Identify which cell holds the provided text, then report its (x, y) central coordinate. 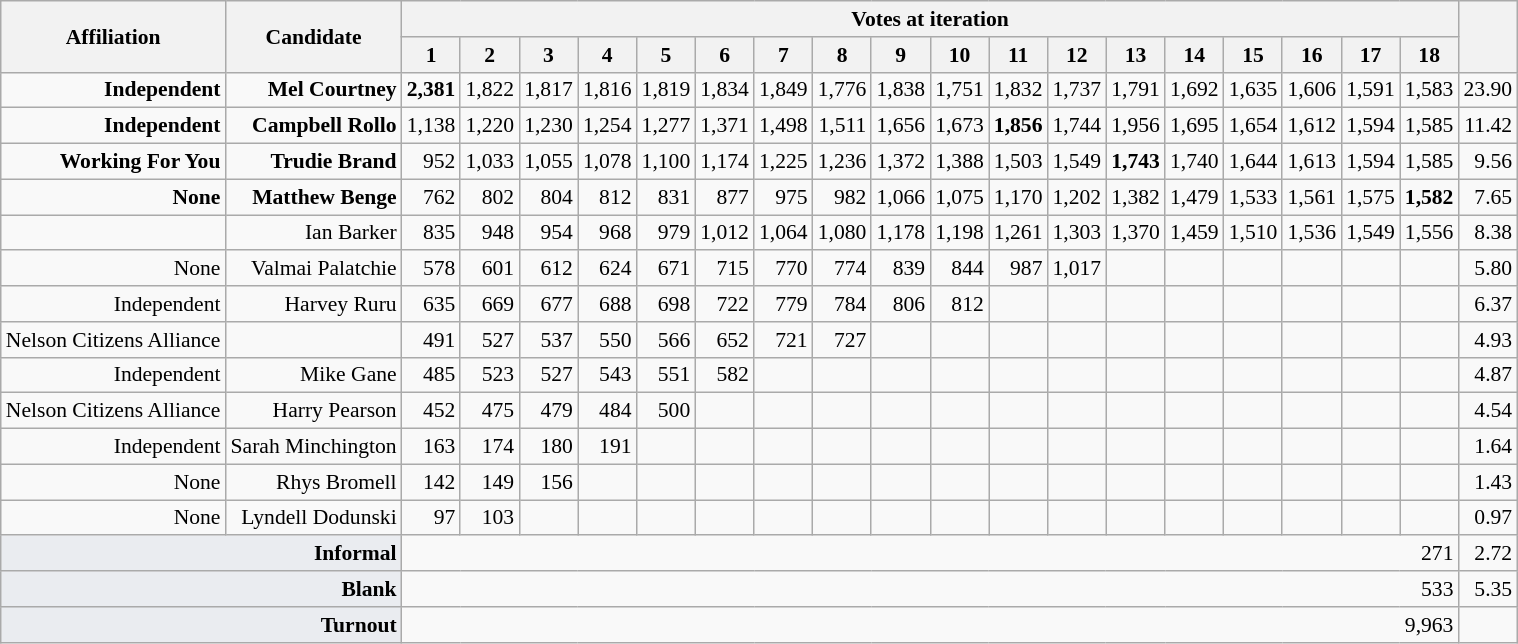
4.93 (1488, 340)
806 (900, 304)
1,654 (1254, 126)
2 (490, 55)
1,503 (1018, 162)
5.80 (1488, 269)
1,591 (1370, 90)
8.38 (1488, 233)
968 (608, 233)
721 (784, 340)
1,277 (666, 126)
Blank (202, 589)
163 (432, 447)
601 (490, 269)
17 (1370, 55)
551 (666, 375)
8 (842, 55)
1,692 (1194, 90)
5.35 (1488, 589)
191 (608, 447)
582 (724, 375)
635 (432, 304)
9,963 (930, 625)
1,956 (1136, 126)
1,536 (1312, 233)
1,370 (1136, 233)
1,138 (432, 126)
15 (1254, 55)
Valmai Palatchie (313, 269)
1,510 (1254, 233)
1,533 (1254, 197)
1.64 (1488, 447)
Mel Courtney (313, 90)
156 (548, 482)
271 (930, 554)
1,856 (1018, 126)
103 (490, 518)
Sarah Minchington (313, 447)
1,479 (1194, 197)
774 (842, 269)
Candidate (313, 36)
669 (490, 304)
1,012 (724, 233)
1,817 (548, 90)
1 (432, 55)
142 (432, 482)
1,583 (1430, 90)
987 (1018, 269)
14 (1194, 55)
4 (608, 55)
839 (900, 269)
770 (784, 269)
23.90 (1488, 90)
1,673 (960, 126)
Turnout (202, 625)
1,582 (1430, 197)
491 (432, 340)
Affiliation (114, 36)
16 (1312, 55)
7 (784, 55)
1,220 (490, 126)
500 (666, 411)
485 (432, 375)
1,751 (960, 90)
1,236 (842, 162)
831 (666, 197)
6 (724, 55)
452 (432, 411)
174 (490, 447)
979 (666, 233)
652 (724, 340)
1,776 (842, 90)
779 (784, 304)
722 (724, 304)
762 (432, 197)
1,816 (608, 90)
1,017 (1078, 269)
1,834 (724, 90)
4.54 (1488, 411)
1,202 (1078, 197)
475 (490, 411)
5 (666, 55)
1,849 (784, 90)
1,170 (1018, 197)
877 (724, 197)
1,556 (1430, 233)
1,737 (1078, 90)
1,066 (900, 197)
Working For You (114, 162)
1,178 (900, 233)
804 (548, 197)
1,225 (784, 162)
13 (1136, 55)
1,819 (666, 90)
1,498 (784, 126)
Trudie Brand (313, 162)
698 (666, 304)
1,078 (608, 162)
1,303 (1078, 233)
550 (608, 340)
1,371 (724, 126)
727 (842, 340)
2,381 (432, 90)
Campbell Rollo (313, 126)
802 (490, 197)
1,254 (608, 126)
1,511 (842, 126)
9.56 (1488, 162)
Ian Barker (313, 233)
1,055 (548, 162)
1,744 (1078, 126)
566 (666, 340)
1,261 (1018, 233)
3 (548, 55)
952 (432, 162)
1,575 (1370, 197)
715 (724, 269)
975 (784, 197)
1,388 (960, 162)
11 (1018, 55)
784 (842, 304)
1,656 (900, 126)
1,198 (960, 233)
1,606 (1312, 90)
Lyndell Dodunski (313, 518)
484 (608, 411)
1,080 (842, 233)
844 (960, 269)
1,561 (1312, 197)
1.43 (1488, 482)
1,635 (1254, 90)
1,174 (724, 162)
Rhys Bromell (313, 482)
677 (548, 304)
Mike Gane (313, 375)
6.37 (1488, 304)
523 (490, 375)
1,075 (960, 197)
1,695 (1194, 126)
1,382 (1136, 197)
10 (960, 55)
688 (608, 304)
149 (490, 482)
671 (666, 269)
4.87 (1488, 375)
18 (1430, 55)
1,822 (490, 90)
1,832 (1018, 90)
1,791 (1136, 90)
9 (900, 55)
Harry Pearson (313, 411)
1,613 (1312, 162)
1,459 (1194, 233)
97 (432, 518)
Harvey Ruru (313, 304)
948 (490, 233)
578 (432, 269)
543 (608, 375)
835 (432, 233)
Matthew Benge (313, 197)
1,100 (666, 162)
180 (548, 447)
1,033 (490, 162)
Informal (202, 554)
7.65 (1488, 197)
624 (608, 269)
11.42 (1488, 126)
533 (930, 589)
612 (548, 269)
1,644 (1254, 162)
1,838 (900, 90)
1,064 (784, 233)
1,372 (900, 162)
479 (548, 411)
1,740 (1194, 162)
0.97 (1488, 518)
12 (1078, 55)
537 (548, 340)
1,612 (1312, 126)
1,230 (548, 126)
2.72 (1488, 554)
954 (548, 233)
1,743 (1136, 162)
982 (842, 197)
Votes at iteration (930, 19)
